Capture the cell that displays the provided text and extract its [x, y] central coordinate. 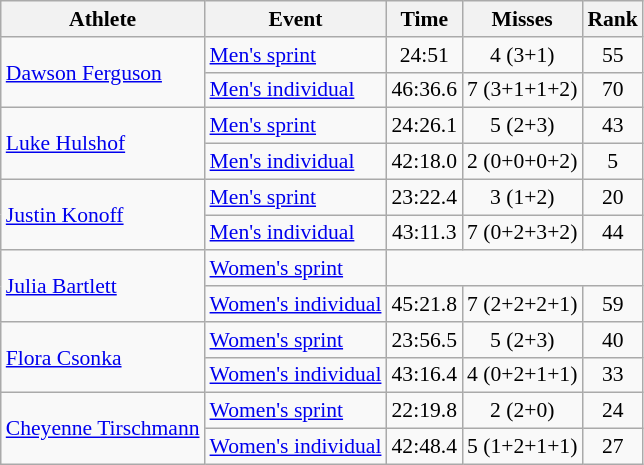
24:51 [424, 55]
2 (2+0) [522, 411]
Rank [612, 19]
Athlete [103, 19]
59 [612, 304]
Time [424, 19]
43:16.4 [424, 375]
22:19.8 [424, 411]
42:48.4 [424, 447]
5 (1+2+1+1) [522, 447]
7 (3+1+1+2) [522, 90]
24 [612, 411]
43:11.3 [424, 233]
42:18.0 [424, 162]
Dawson Ferguson [103, 72]
20 [612, 197]
Flora Csonka [103, 358]
Julia Bartlett [103, 286]
Event [296, 19]
40 [612, 340]
23:56.5 [424, 340]
2 (0+0+0+2) [522, 162]
44 [612, 233]
45:21.8 [424, 304]
7 (2+2+2+1) [522, 304]
43 [612, 126]
70 [612, 90]
27 [612, 447]
23:22.4 [424, 197]
33 [612, 375]
4 (3+1) [522, 55]
55 [612, 55]
7 (0+2+3+2) [522, 233]
5 [612, 162]
46:36.6 [424, 90]
24:26.1 [424, 126]
3 (1+2) [522, 197]
Cheyenne Tirschmann [103, 428]
Misses [522, 19]
Luke Hulshof [103, 144]
Justin Konoff [103, 214]
4 (0+2+1+1) [522, 375]
